Locate the cell with the specified text and output its [x, y] center coordinate. 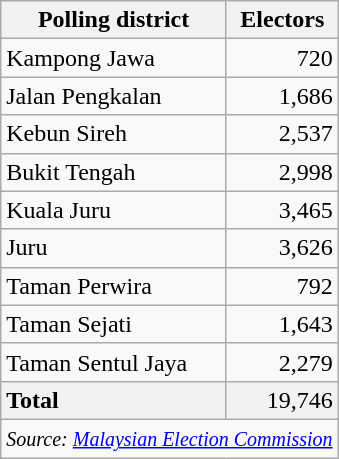
Kampong Jawa [114, 58]
Electors [282, 20]
2,279 [282, 362]
1,643 [282, 324]
Kuala Juru [114, 210]
Total [114, 400]
Bukit Tengah [114, 172]
3,626 [282, 248]
19,746 [282, 400]
Taman Sentul Jaya [114, 362]
Polling district [114, 20]
1,686 [282, 96]
2,998 [282, 172]
Taman Perwira [114, 286]
Kebun Sireh [114, 134]
2,537 [282, 134]
Source: Malaysian Election Commission [170, 438]
Taman Sejati [114, 324]
792 [282, 286]
720 [282, 58]
Jalan Pengkalan [114, 96]
3,465 [282, 210]
Juru [114, 248]
